Scan for the cell matching the given text and deliver its (x, y) coordinate at center. 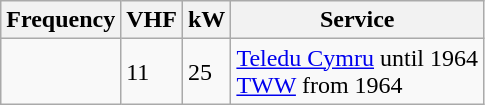
25 (206, 72)
Teledu Cymru until 1964TWW from 1964 (358, 72)
Frequency (61, 20)
VHF (152, 20)
kW (206, 20)
Service (358, 20)
11 (152, 72)
